Extract the (x, y) coordinate from the center of the cell holding the provided text.  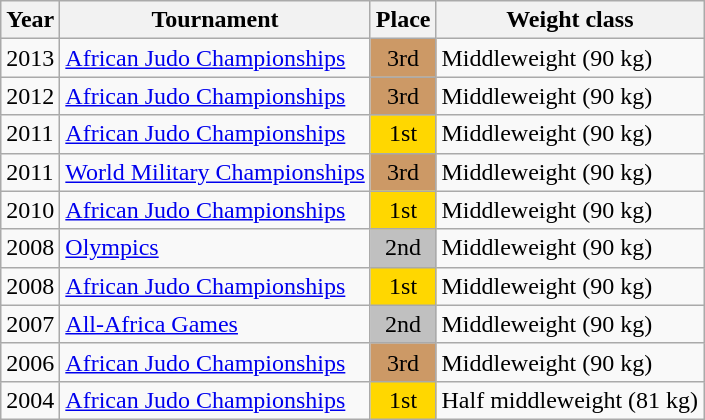
Weight class (570, 20)
Place (403, 20)
2013 (30, 58)
Tournament (215, 20)
2007 (30, 324)
2006 (30, 362)
World Military Championships (215, 172)
2010 (30, 210)
2004 (30, 400)
All-Africa Games (215, 324)
2012 (30, 96)
Year (30, 20)
Olympics (215, 248)
Half middleweight (81 kg) (570, 400)
